Detect which cell encompasses the target text, then output its (x, y) center coordinate. 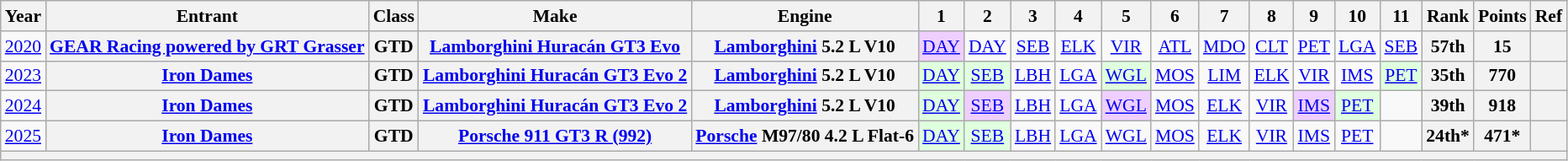
LIM (1224, 76)
6 (1175, 16)
5 (1127, 16)
Lamborghini Huracán GT3 Evo (555, 46)
57th (1448, 46)
918 (1502, 106)
2020 (24, 46)
39th (1448, 106)
11 (1401, 16)
9 (1313, 16)
Points (1502, 16)
7 (1224, 16)
2 (987, 16)
8 (1271, 16)
GEAR Racing powered by GRT Grasser (207, 46)
4 (1078, 16)
1 (942, 16)
Year (24, 16)
2024 (24, 106)
Porsche 911 GT3 R (992) (555, 137)
Porsche M97/80 4.2 L Flat-6 (805, 137)
770 (1502, 76)
2025 (24, 137)
Entrant (207, 16)
10 (1357, 16)
Rank (1448, 16)
15 (1502, 46)
MDO (1224, 46)
35th (1448, 76)
CLT (1271, 46)
2023 (24, 76)
Engine (805, 16)
471* (1502, 137)
3 (1032, 16)
Ref (1549, 16)
Make (555, 16)
ATL (1175, 46)
24th* (1448, 137)
Class (393, 16)
